Extract the [X, Y] coordinate from the center of the cell holding the provided text.  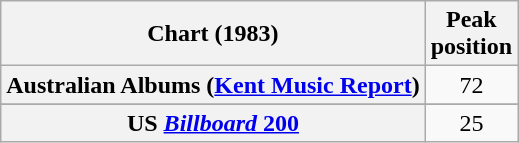
Australian Albums (Kent Music Report) [213, 85]
Peakposition [471, 34]
72 [471, 85]
Chart (1983) [213, 34]
25 [471, 123]
US Billboard 200 [213, 123]
